Determine the (x, y) coordinate at the center of the cell enclosing the given text.  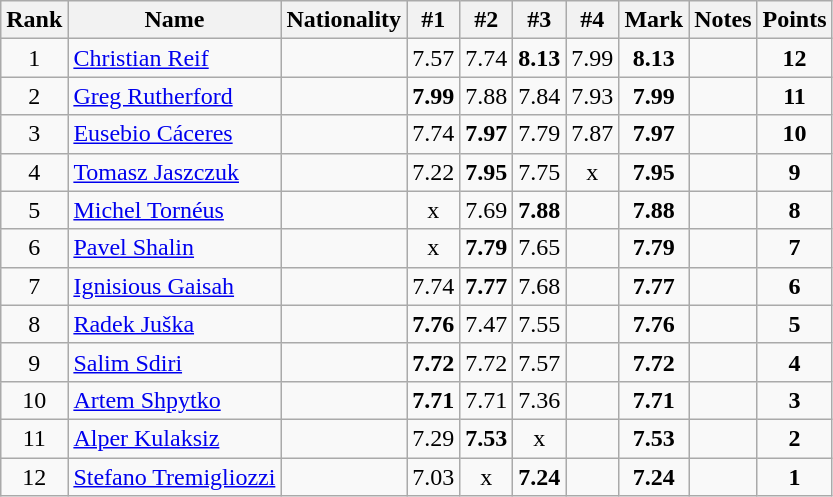
Pavel Shalin (174, 248)
Points (794, 20)
Name (174, 20)
Rank (34, 20)
Salim Sdiri (174, 362)
Greg Rutherford (174, 96)
Stefano Tremigliozzi (174, 477)
Alper Kulaksiz (174, 438)
#4 (592, 20)
Christian Reif (174, 58)
Radek Juška (174, 324)
7.93 (592, 96)
Tomasz Jaszczuk (174, 172)
Notes (723, 20)
7.69 (486, 210)
7.29 (434, 438)
Eusebio Cáceres (174, 134)
7.68 (540, 286)
#2 (486, 20)
7.75 (540, 172)
7.22 (434, 172)
7.65 (540, 248)
#3 (540, 20)
7.84 (540, 96)
Ignisious Gaisah (174, 286)
7.03 (434, 477)
7.55 (540, 324)
#1 (434, 20)
Artem Shpytko (174, 400)
Nationality (344, 20)
Michel Tornéus (174, 210)
7.47 (486, 324)
7.87 (592, 134)
7.36 (540, 400)
Mark (654, 20)
